Output the (x, y) coordinate of the center of the cell containing the given text.  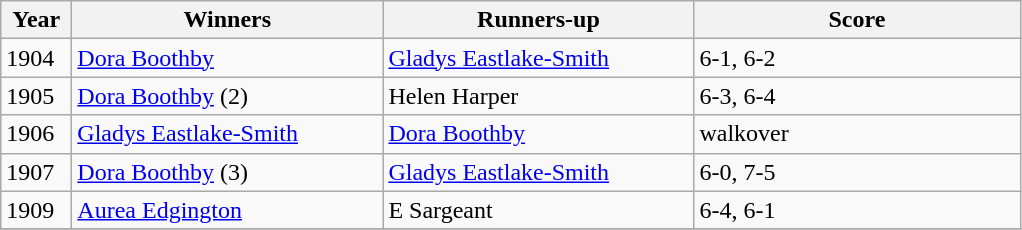
E Sargeant (538, 210)
Aurea Edgington (228, 210)
6-4, 6-1 (857, 210)
Dora Boothby (2) (228, 96)
Score (857, 20)
walkover (857, 134)
Dora Boothby (3) (228, 172)
Winners (228, 20)
1907 (36, 172)
Year (36, 20)
1904 (36, 58)
6-1, 6-2 (857, 58)
1905 (36, 96)
6-3, 6-4 (857, 96)
1909 (36, 210)
Helen Harper (538, 96)
6-0, 7-5 (857, 172)
1906 (36, 134)
Runners-up (538, 20)
